Locate the cell with the specified text and output its [X, Y] center coordinate. 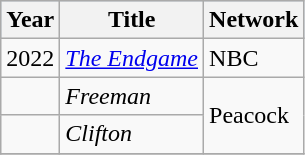
NBC [254, 58]
Title [132, 20]
Network [254, 20]
The Endgame [132, 58]
Year [30, 20]
Clifton [132, 134]
Peacock [254, 115]
2022 [30, 58]
Freeman [132, 96]
